From the cell containing the given text, extract its center point as [x, y] coordinate. 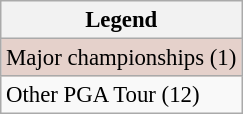
Other PGA Tour (12) [122, 95]
Legend [122, 20]
Major championships (1) [122, 58]
